Output the [x, y] coordinate of the center of the cell containing the given text.  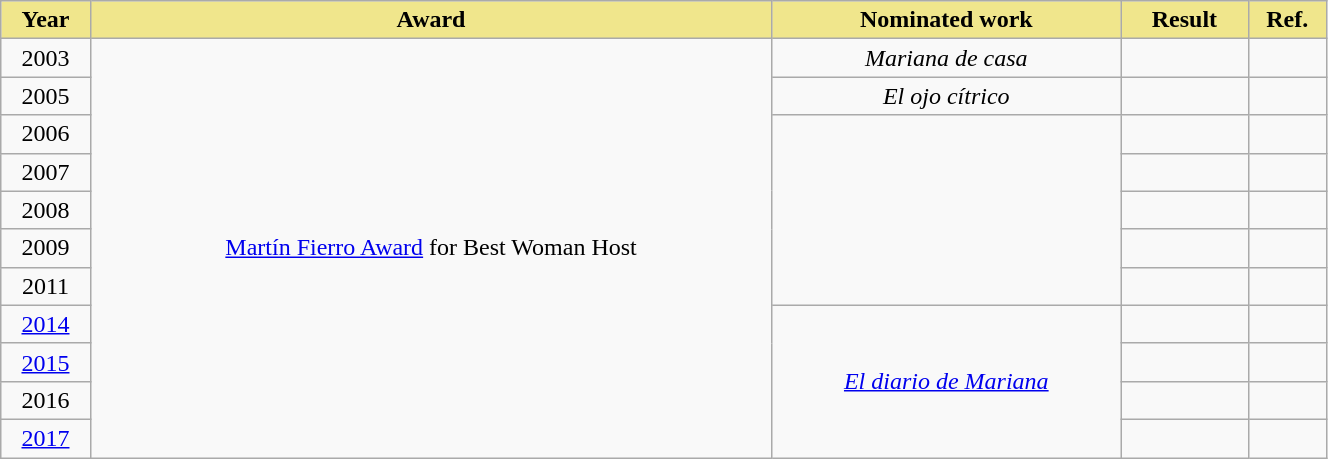
2017 [46, 438]
2008 [46, 210]
2005 [46, 96]
2006 [46, 134]
2015 [46, 362]
2003 [46, 58]
2011 [46, 286]
Result [1184, 20]
El diario de Mariana [946, 381]
2007 [46, 172]
Award [431, 20]
Year [46, 20]
Nominated work [946, 20]
2016 [46, 400]
2014 [46, 324]
2009 [46, 248]
Martín Fierro Award for Best Woman Host [431, 248]
El ojo cítrico [946, 96]
Ref. [1287, 20]
Mariana de casa [946, 58]
